Capture the cell that displays the provided text and extract its (X, Y) central coordinate. 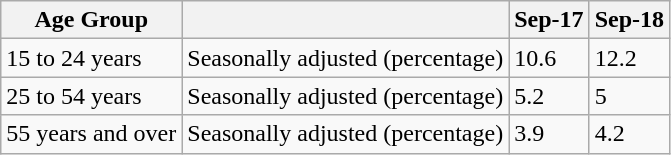
15 to 24 years (92, 58)
4.2 (629, 134)
Sep-18 (629, 20)
5 (629, 96)
12.2 (629, 58)
55 years and over (92, 134)
5.2 (549, 96)
3.9 (549, 134)
Age Group (92, 20)
Sep-17 (549, 20)
25 to 54 years (92, 96)
10.6 (549, 58)
